For the text-containing cell, return its midpoint in (X, Y) coordinate format. 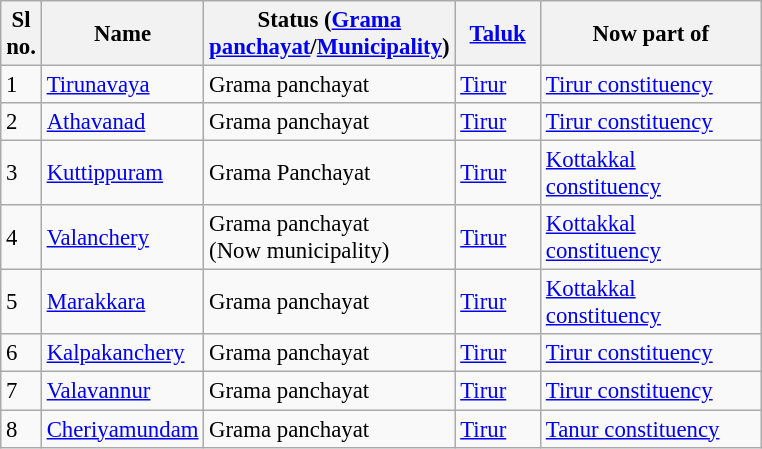
5 (22, 302)
Grama Panchayat (330, 174)
4 (22, 238)
Tirunavaya (122, 85)
3 (22, 174)
Kuttippuram (122, 174)
Valavannur (122, 391)
Valanchery (122, 238)
Athavanad (122, 122)
1 (22, 85)
Marakkara (122, 302)
Kalpakanchery (122, 353)
7 (22, 391)
Sl no. (22, 34)
Taluk (498, 34)
Status (Grama panchayat/Municipality) (330, 34)
Cheriyamundam (122, 429)
Now part of (652, 34)
Name (122, 34)
2 (22, 122)
Tanur constituency (652, 429)
8 (22, 429)
Grama panchayat (Now municipality) (330, 238)
6 (22, 353)
